Find where the given text appears and provide that cell's center as (x, y) coordinate. 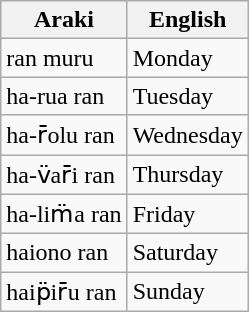
English (188, 20)
Thursday (188, 174)
ran muru (64, 58)
haip̈ir̄u ran (64, 292)
Monday (188, 58)
Saturday (188, 253)
Sunday (188, 292)
ha-lim̈a ran (64, 214)
Friday (188, 214)
Wednesday (188, 135)
ha-r̄olu ran (64, 135)
haiono ran (64, 253)
ha-v̈ar̄i ran (64, 174)
Tuesday (188, 96)
ha-rua ran (64, 96)
Araki (64, 20)
